Return the [x, y] coordinate for the center point of the cell that contains the specified text.  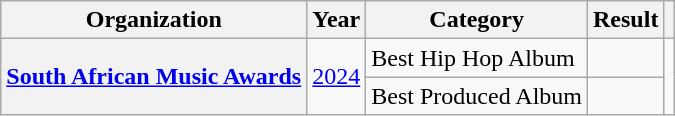
Year [336, 20]
Result [626, 20]
Organization [154, 20]
South African Music Awards [154, 77]
Category [477, 20]
Best Produced Album [477, 96]
Best Hip Hop Album [477, 58]
2024 [336, 77]
